Find where the given text appears and provide that cell's center as [X, Y] coordinate. 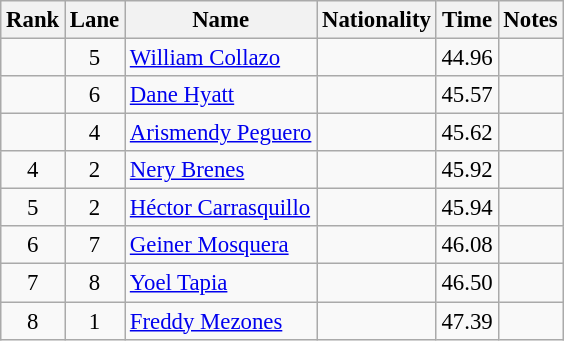
Geiner Mosquera [221, 245]
47.39 [467, 321]
1 [95, 321]
45.94 [467, 208]
Nery Brenes [221, 170]
Freddy Mezones [221, 321]
Rank [33, 20]
Héctor Carrasquillo [221, 208]
Name [221, 20]
Nationality [376, 20]
Yoel Tapia [221, 283]
45.92 [467, 170]
45.62 [467, 133]
Notes [530, 20]
46.50 [467, 283]
Lane [95, 20]
45.57 [467, 95]
Time [467, 20]
Arismendy Peguero [221, 133]
46.08 [467, 245]
44.96 [467, 58]
William Collazo [221, 58]
Dane Hyatt [221, 95]
